Find where the given text appears and provide that cell's center as [x, y] coordinate. 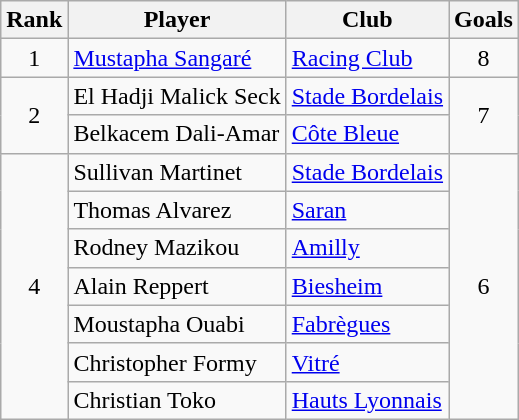
Moustapha Ouabi [177, 324]
Belkacem Dali-Amar [177, 134]
Sullivan Martinet [177, 172]
Alain Reppert [177, 286]
Rank [34, 20]
Racing Club [367, 58]
Player [177, 20]
Biesheim [367, 286]
Côte Bleue [367, 134]
Christian Toko [177, 400]
Goals [484, 20]
Christopher Formy [177, 362]
Rodney Mazikou [177, 248]
4 [34, 286]
1 [34, 58]
Mustapha Sangaré [177, 58]
El Hadji Malick Seck [177, 96]
7 [484, 115]
Vitré [367, 362]
6 [484, 286]
Club [367, 20]
Amilly [367, 248]
2 [34, 115]
8 [484, 58]
Thomas Alvarez [177, 210]
Fabrègues [367, 324]
Hauts Lyonnais [367, 400]
Saran [367, 210]
